Extract the (X, Y) coordinate from the center of the cell holding the provided text.  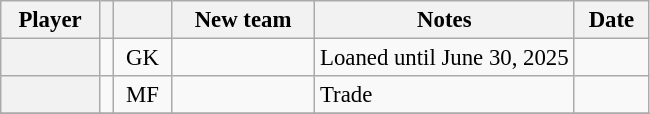
Trade (444, 95)
New team (242, 20)
Loaned until June 30, 2025 (444, 58)
MF (142, 95)
Notes (444, 20)
Date (612, 20)
GK (142, 58)
Player (50, 20)
